Detect which cell encompasses the target text, then output its (x, y) center coordinate. 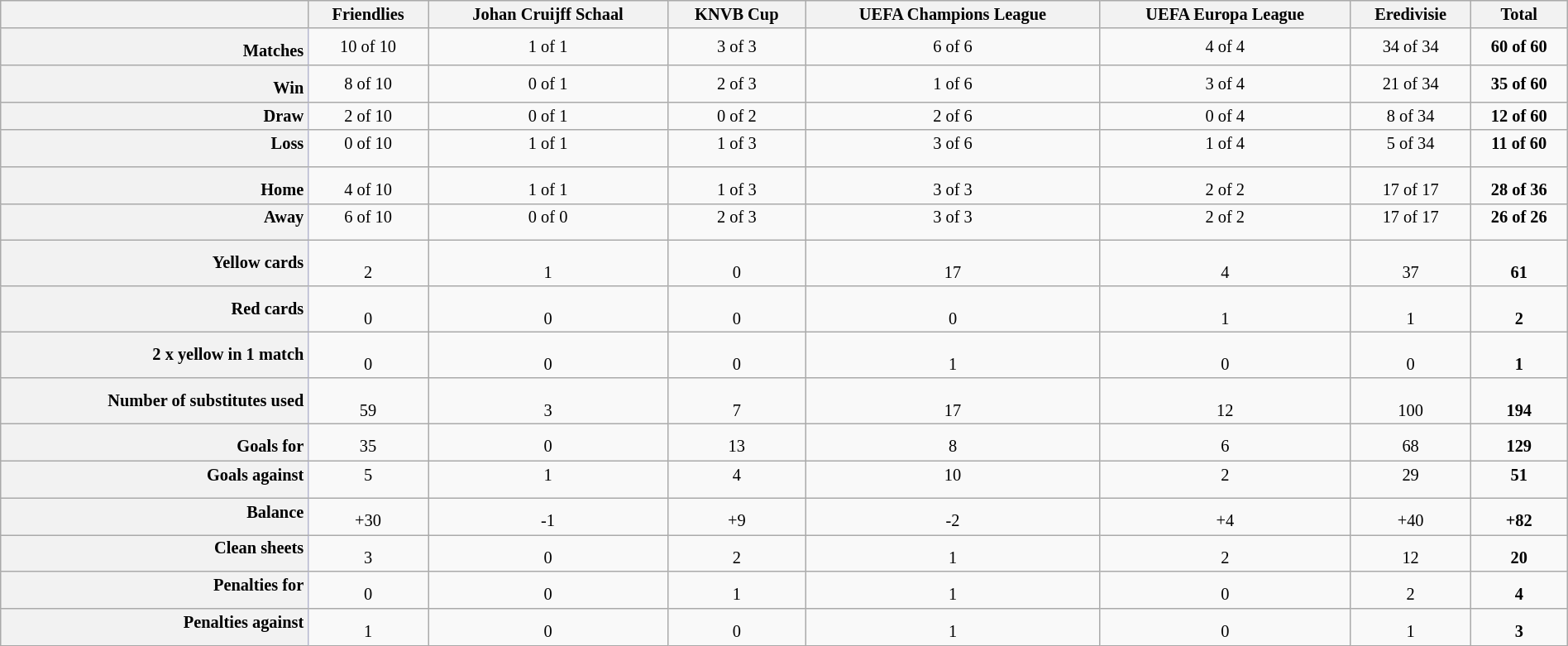
1 of 6 (953, 84)
59 (368, 401)
KNVB Cup (736, 14)
37 (1411, 264)
Goals for (154, 443)
129 (1518, 443)
Clean sheets (154, 553)
7 (736, 401)
4 of 4 (1226, 46)
4 of 10 (368, 185)
+40 (1411, 516)
Away (154, 222)
Total (1518, 14)
35 of 60 (1518, 84)
12 of 60 (1518, 116)
1 of 4 (1226, 149)
Penalties against (154, 627)
+4 (1226, 516)
8 of 34 (1411, 116)
+30 (368, 516)
5 (368, 480)
0 of 0 (547, 222)
Johan Cruijff Schaal (547, 14)
6 of 6 (953, 46)
+82 (1518, 516)
UEFA Champions League (953, 14)
26 of 26 (1518, 222)
0 of 10 (368, 149)
0 of 4 (1226, 116)
5 of 34 (1411, 149)
Matches (154, 46)
61 (1518, 264)
35 (368, 443)
28 of 36 (1518, 185)
0 of 2 (736, 116)
29 (1411, 480)
Eredivisie (1411, 14)
Penalties for (154, 591)
2 of 6 (953, 116)
13 (736, 443)
8 of 10 (368, 84)
+9 (736, 516)
-2 (953, 516)
10 (953, 480)
51 (1518, 480)
6 of 10 (368, 222)
6 (1226, 443)
Number of substitutes used (154, 401)
Friendlies (368, 14)
2 of 10 (368, 116)
Red cards (154, 309)
Home (154, 185)
Win (154, 84)
60 of 60 (1518, 46)
Balance (154, 516)
10 of 10 (368, 46)
8 (953, 443)
Goals against (154, 480)
-1 (547, 516)
Yellow cards (154, 264)
Draw (154, 116)
UEFA Europa League (1226, 14)
11 of 60 (1518, 149)
3 of 6 (953, 149)
Loss (154, 149)
21 of 34 (1411, 84)
3 of 4 (1226, 84)
20 (1518, 553)
194 (1518, 401)
34 of 34 (1411, 46)
2 x yellow in 1 match (154, 356)
100 (1411, 401)
68 (1411, 443)
